Extract the (X, Y) coordinate from the center of the cell holding the provided text.  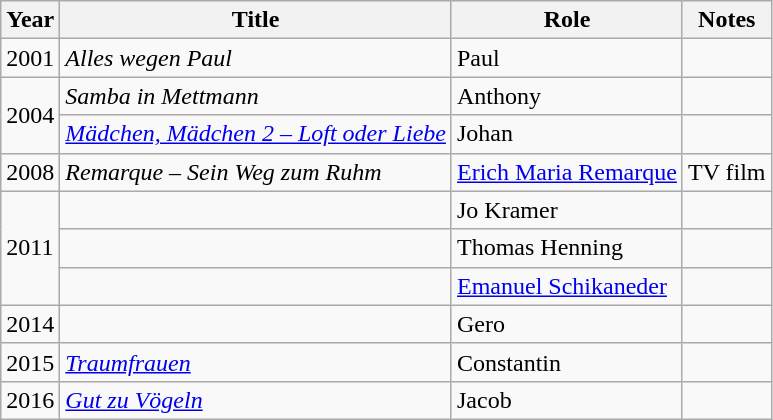
2001 (30, 58)
Erich Maria Remarque (566, 172)
Gut zu Vögeln (256, 400)
Paul (566, 58)
Samba in Mettmann (256, 96)
Constantin (566, 362)
Mädchen, Mädchen 2 – Loft oder Liebe (256, 134)
Jacob (566, 400)
2016 (30, 400)
Emanuel Schikaneder (566, 286)
Year (30, 20)
Gero (566, 324)
Johan (566, 134)
Alles wegen Paul (256, 58)
Notes (726, 20)
Role (566, 20)
2015 (30, 362)
2008 (30, 172)
Jo Kramer (566, 210)
Traumfrauen (256, 362)
Thomas Henning (566, 248)
Anthony (566, 96)
Remarque – Sein Weg zum Ruhm (256, 172)
TV film (726, 172)
2014 (30, 324)
2004 (30, 115)
Title (256, 20)
2011 (30, 248)
